Return the (x, y) coordinate for the center point of the cell that contains the specified text.  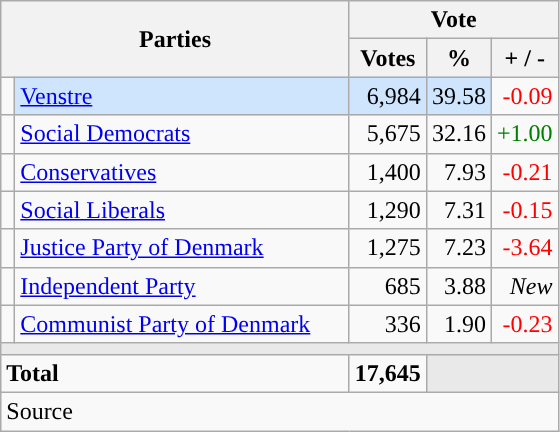
% (458, 58)
Venstre (182, 96)
1,400 (388, 172)
336 (388, 324)
7.31 (458, 210)
Total (176, 373)
Source (280, 411)
Social Democrats (182, 134)
-0.23 (524, 324)
32.16 (458, 134)
39.58 (458, 96)
-3.64 (524, 248)
1.90 (458, 324)
New (524, 286)
Parties (176, 39)
Independent Party (182, 286)
Conservatives (182, 172)
-0.21 (524, 172)
17,645 (388, 373)
7.23 (458, 248)
6,984 (388, 96)
7.93 (458, 172)
Social Liberals (182, 210)
1,290 (388, 210)
5,675 (388, 134)
Justice Party of Denmark (182, 248)
1,275 (388, 248)
+ / - (524, 58)
-0.09 (524, 96)
Communist Party of Denmark (182, 324)
+1.00 (524, 134)
685 (388, 286)
-0.15 (524, 210)
3.88 (458, 286)
Votes (388, 58)
Vote (454, 20)
